From the cell containing the given text, extract its center point as [X, Y] coordinate. 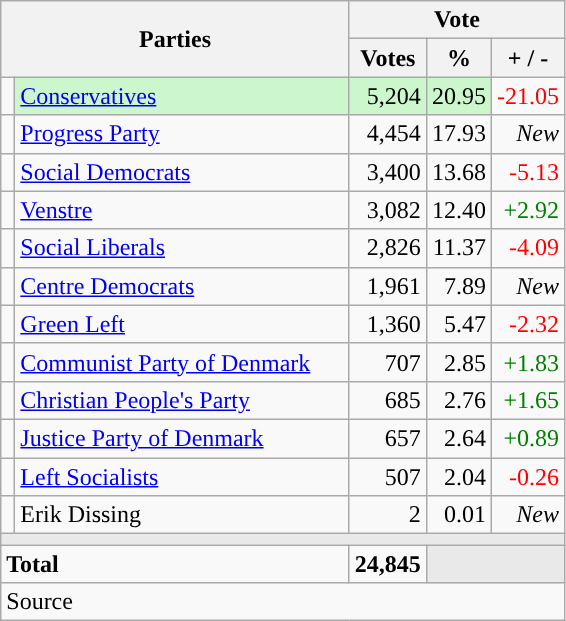
2.04 [458, 477]
Conservatives [182, 96]
Social Liberals [182, 248]
+1.65 [528, 400]
3,400 [388, 172]
0.01 [458, 515]
-2.32 [528, 324]
Votes [388, 58]
Green Left [182, 324]
-5.13 [528, 172]
3,082 [388, 210]
Venstre [182, 210]
2,826 [388, 248]
Total [176, 564]
5.47 [458, 324]
4,454 [388, 134]
Vote [456, 20]
Social Democrats [182, 172]
Left Socialists [182, 477]
707 [388, 362]
Christian People's Party [182, 400]
% [458, 58]
7.89 [458, 286]
Progress Party [182, 134]
685 [388, 400]
12.40 [458, 210]
-0.26 [528, 477]
-4.09 [528, 248]
11.37 [458, 248]
+2.92 [528, 210]
657 [388, 438]
+0.89 [528, 438]
2 [388, 515]
Source [283, 602]
-21.05 [528, 96]
17.93 [458, 134]
507 [388, 477]
13.68 [458, 172]
Parties [176, 39]
Communist Party of Denmark [182, 362]
1,961 [388, 286]
Centre Democrats [182, 286]
24,845 [388, 564]
2.76 [458, 400]
+1.83 [528, 362]
5,204 [388, 96]
Erik Dissing [182, 515]
2.64 [458, 438]
1,360 [388, 324]
Justice Party of Denmark [182, 438]
+ / - [528, 58]
20.95 [458, 96]
2.85 [458, 362]
